Determine the (x, y) coordinate at the center of the cell enclosing the given text.  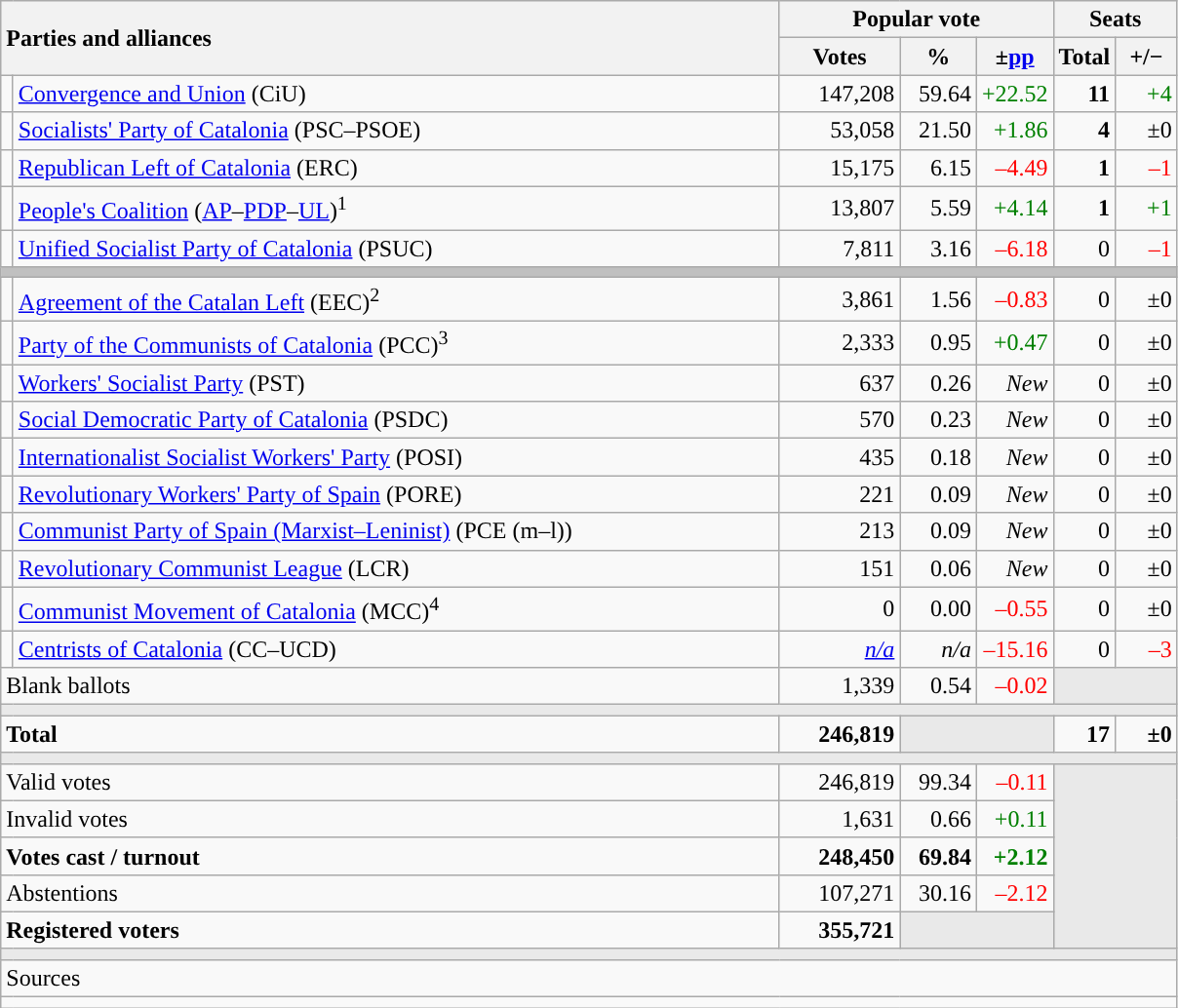
Popular vote (917, 19)
1,339 (840, 686)
1.56 (938, 300)
Convergence and Union (CiU) (396, 94)
Registered voters (390, 930)
–0.83 (1014, 300)
107,271 (840, 893)
0.26 (938, 383)
+0.47 (1014, 343)
Agreement of the Catalan Left (EEC)2 (396, 300)
+1 (1147, 209)
69.84 (938, 856)
0.95 (938, 343)
30.16 (938, 893)
±pp (1014, 57)
53,058 (840, 131)
–0.11 (1014, 782)
Unified Socialist Party of Catalonia (PSUC) (396, 249)
147,208 (840, 94)
2,333 (840, 343)
355,721 (840, 930)
435 (840, 457)
7,811 (840, 249)
0.66 (938, 819)
–0.55 (1014, 608)
–0.02 (1014, 686)
99.34 (938, 782)
4 (1084, 131)
Votes (840, 57)
People's Coalition (AP–PDP–UL)1 (396, 209)
Votes cast / turnout (390, 856)
151 (840, 568)
5.59 (938, 209)
Invalid votes (390, 819)
% (938, 57)
Communist Party of Spain (Marxist–Leninist) (PCE (m–l)) (396, 531)
0.18 (938, 457)
637 (840, 383)
Centrists of Catalonia (CC–UCD) (396, 649)
0.06 (938, 568)
Party of the Communists of Catalonia (PCC)3 (396, 343)
+2.12 (1014, 856)
0.23 (938, 420)
13,807 (840, 209)
Revolutionary Workers' Party of Spain (PORE) (396, 494)
+/− (1147, 57)
–2.12 (1014, 893)
Socialists' Party of Catalonia (PSC–PSOE) (396, 131)
+4 (1147, 94)
21.50 (938, 131)
Sources (589, 978)
11 (1084, 94)
17 (1084, 734)
Parties and alliances (390, 38)
+1.86 (1014, 131)
221 (840, 494)
+22.52 (1014, 94)
Valid votes (390, 782)
59.64 (938, 94)
Republican Left of Catalonia (ERC) (396, 168)
Internationalist Socialist Workers' Party (POSI) (396, 457)
–6.18 (1014, 249)
Blank ballots (390, 686)
Abstentions (390, 893)
Workers' Socialist Party (PST) (396, 383)
Social Democratic Party of Catalonia (PSDC) (396, 420)
Seats (1116, 19)
–4.49 (1014, 168)
0.54 (938, 686)
–3 (1147, 649)
248,450 (840, 856)
+0.11 (1014, 819)
+4.14 (1014, 209)
Communist Movement of Catalonia (MCC)4 (396, 608)
Revolutionary Communist League (LCR) (396, 568)
3.16 (938, 249)
15,175 (840, 168)
3,861 (840, 300)
6.15 (938, 168)
1,631 (840, 819)
–15.16 (1014, 649)
570 (840, 420)
0.00 (938, 608)
213 (840, 531)
